Locate the cell with the specified text and output its [X, Y] center coordinate. 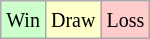
Loss [126, 20]
Win [24, 20]
Draw [72, 20]
